Detect which cell encompasses the target text, then output its (X, Y) center coordinate. 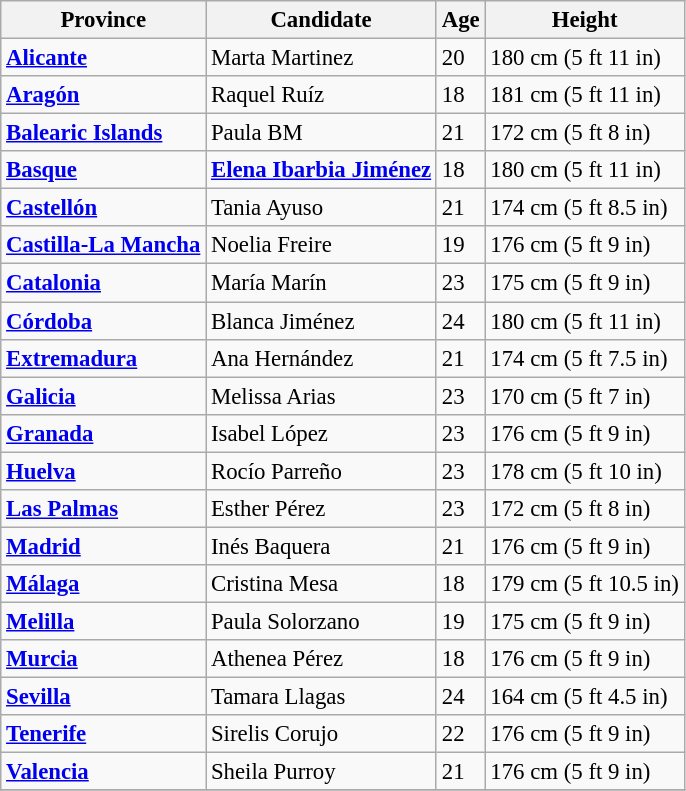
Catalonia (104, 283)
Madrid (104, 546)
22 (460, 734)
Tania Ayuso (322, 208)
Inés Baquera (322, 546)
170 cm (5 ft 7 in) (584, 396)
Galicia (104, 396)
Isabel López (322, 433)
Candidate (322, 20)
Castilla-La Mancha (104, 245)
Marta Martinez (322, 58)
Huelva (104, 471)
174 cm (5 ft 7.5 in) (584, 358)
Raquel Ruíz (322, 95)
Granada (104, 433)
Balearic Islands (104, 133)
Paula BM (322, 133)
179 cm (5 ft 10.5 in) (584, 584)
Blanca Jiménez (322, 321)
Tenerife (104, 734)
164 cm (5 ft 4.5 in) (584, 697)
Sirelis Corujo (322, 734)
Athenea Pérez (322, 659)
Aragón (104, 95)
Basque (104, 170)
178 cm (5 ft 10 in) (584, 471)
Height (584, 20)
Paula Solorzano (322, 621)
Alicante (104, 58)
Las Palmas (104, 509)
Province (104, 20)
Castellón (104, 208)
Age (460, 20)
Extremadura (104, 358)
Sevilla (104, 697)
Esther Pérez (322, 509)
María Marín (322, 283)
20 (460, 58)
Noelia Freire (322, 245)
Melissa Arias (322, 396)
Tamara Llagas (322, 697)
Valencia (104, 772)
Córdoba (104, 321)
181 cm (5 ft 11 in) (584, 95)
Melilla (104, 621)
174 cm (5 ft 8.5 in) (584, 208)
Málaga (104, 584)
Murcia (104, 659)
Cristina Mesa (322, 584)
Rocío Parreño (322, 471)
Elena Ibarbia Jiménez (322, 170)
Ana Hernández (322, 358)
Sheila Purroy (322, 772)
